Return the (X, Y) coordinate for the center point of the cell that contains the specified text.  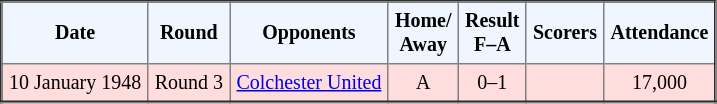
Round 3 (189, 83)
Round (189, 33)
0–1 (492, 83)
Attendance (660, 33)
Home/Away (423, 33)
A (423, 83)
17,000 (660, 83)
Scorers (565, 33)
Colchester United (309, 83)
ResultF–A (492, 33)
10 January 1948 (75, 83)
Opponents (309, 33)
Date (75, 33)
